From the cell containing the given text, extract its center point as (x, y) coordinate. 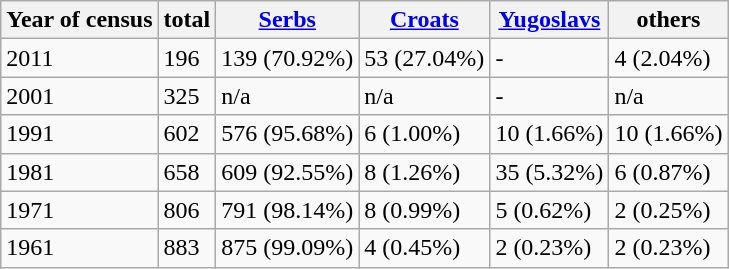
1981 (80, 172)
6 (1.00%) (424, 134)
325 (187, 96)
875 (99.09%) (288, 248)
Year of census (80, 20)
8 (1.26%) (424, 172)
883 (187, 248)
791 (98.14%) (288, 210)
Serbs (288, 20)
others (668, 20)
6 (0.87%) (668, 172)
2001 (80, 96)
total (187, 20)
53 (27.04%) (424, 58)
196 (187, 58)
806 (187, 210)
658 (187, 172)
8 (0.99%) (424, 210)
139 (70.92%) (288, 58)
35 (5.32%) (550, 172)
2011 (80, 58)
4 (0.45%) (424, 248)
1971 (80, 210)
609 (92.55%) (288, 172)
4 (2.04%) (668, 58)
Croats (424, 20)
576 (95.68%) (288, 134)
Yugoslavs (550, 20)
1961 (80, 248)
2 (0.25%) (668, 210)
5 (0.62%) (550, 210)
1991 (80, 134)
602 (187, 134)
